Identify which cell holds the provided text, then report its [x, y] central coordinate. 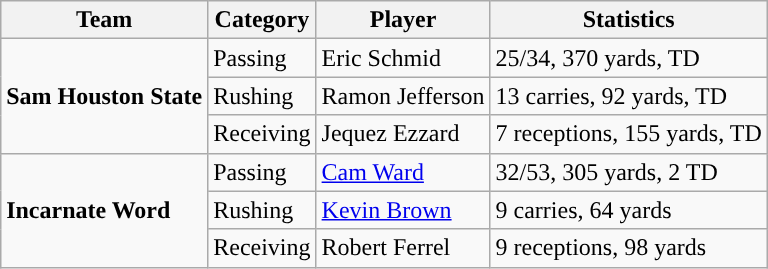
7 receptions, 155 yards, TD [628, 134]
Incarnate Word [104, 210]
Robert Ferrel [403, 248]
Sam Houston State [104, 96]
9 receptions, 98 yards [628, 248]
Team [104, 20]
13 carries, 92 yards, TD [628, 96]
32/53, 305 yards, 2 TD [628, 172]
9 carries, 64 yards [628, 210]
Player [403, 20]
Ramon Jefferson [403, 96]
Cam Ward [403, 172]
Kevin Brown [403, 210]
Statistics [628, 20]
25/34, 370 yards, TD [628, 58]
Category [262, 20]
Eric Schmid [403, 58]
Jequez Ezzard [403, 134]
